Determine the [X, Y] coordinate at the center of the cell enclosing the given text.  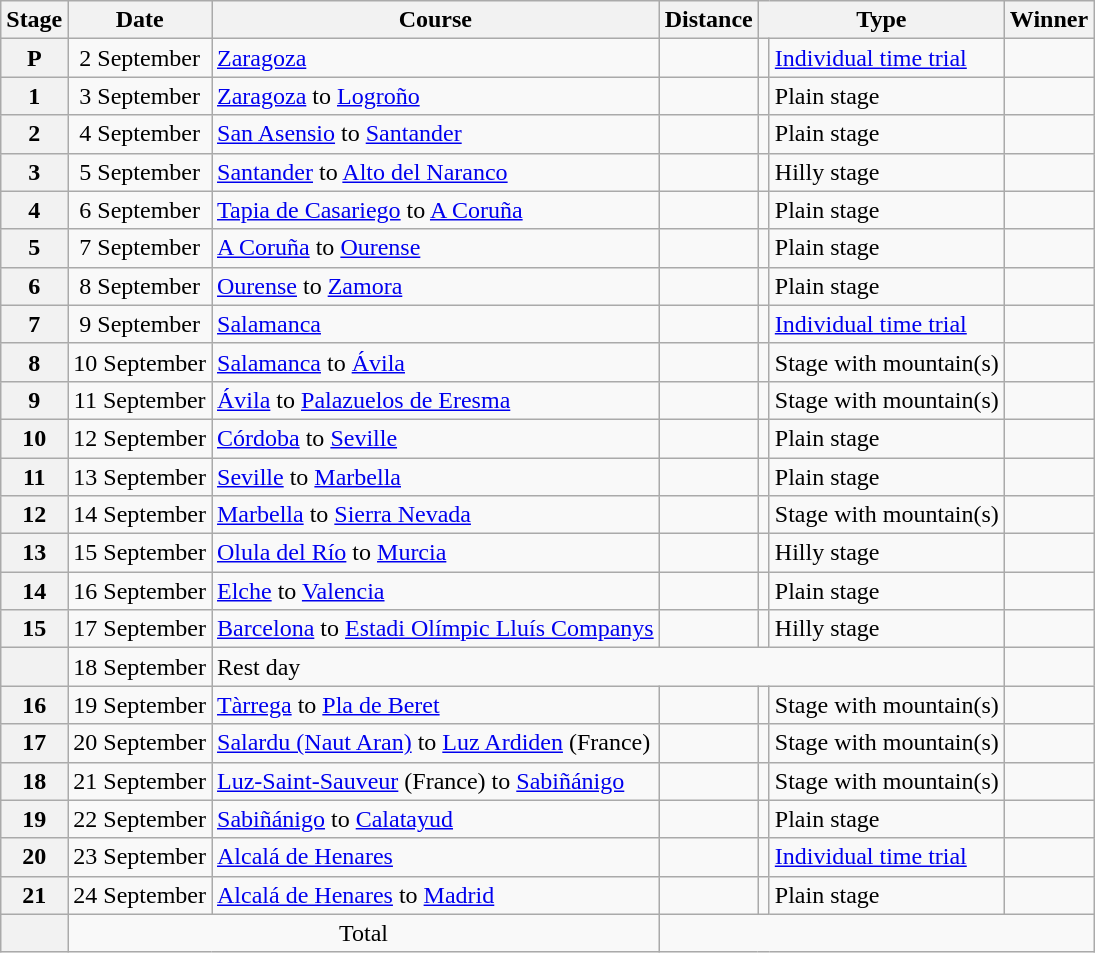
7 September [140, 248]
Zaragoza [436, 58]
16 [34, 705]
3 [34, 172]
Stage [34, 20]
13 September [140, 477]
Alcalá de Henares [436, 857]
18 September [140, 667]
15 [34, 629]
5 September [140, 172]
6 [34, 286]
24 September [140, 895]
17 September [140, 629]
Elche to Valencia [436, 591]
21 September [140, 781]
5 [34, 248]
Salamanca [436, 324]
18 [34, 781]
Rest day [608, 667]
Córdoba to Seville [436, 438]
11 [34, 477]
Seville to Marbella [436, 477]
Date [140, 20]
20 September [140, 743]
14 [34, 591]
7 [34, 324]
21 [34, 895]
Olula del Río to Murcia [436, 553]
Distance [708, 20]
Santander to Alto del Naranco [436, 172]
9 [34, 400]
Alcalá de Henares to Madrid [436, 895]
12 September [140, 438]
19 [34, 819]
14 September [140, 515]
A Coruña to Ourense [436, 248]
2 September [140, 58]
Salamanca to Ávila [436, 362]
Course [436, 20]
23 September [140, 857]
8 [34, 362]
Winner [1048, 20]
Sabiñánigo to Calatayud [436, 819]
Ávila to Palazuelos de Eresma [436, 400]
1 [34, 96]
Type [881, 20]
11 September [140, 400]
10 [34, 438]
8 September [140, 286]
10 September [140, 362]
San Asensio to Santander [436, 134]
Luz-Saint-Sauveur (France) to Sabiñánigo [436, 781]
9 September [140, 324]
12 [34, 515]
16 September [140, 591]
Barcelona to Estadi Olímpic Lluís Companys [436, 629]
20 [34, 857]
Ourense to Zamora [436, 286]
15 September [140, 553]
Zaragoza to Logroño [436, 96]
Marbella to Sierra Nevada [436, 515]
22 September [140, 819]
19 September [140, 705]
P [34, 58]
Tapia de Casariego to A Coruña [436, 210]
4 [34, 210]
6 September [140, 210]
17 [34, 743]
Total [364, 933]
13 [34, 553]
Tàrrega to Pla de Beret [436, 705]
3 September [140, 96]
4 September [140, 134]
Salardu (Naut Aran) to Luz Ardiden (France) [436, 743]
2 [34, 134]
